Scan for the cell matching the given text and deliver its (x, y) coordinate at center. 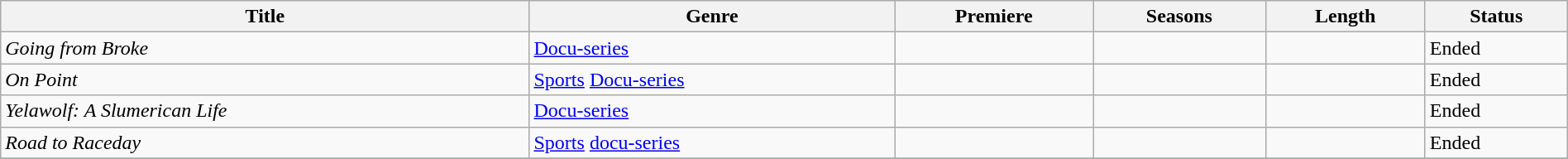
Sports docu-series (712, 142)
Going from Broke (265, 48)
On Point (265, 79)
Seasons (1179, 17)
Status (1496, 17)
Length (1345, 17)
Road to Raceday (265, 142)
Title (265, 17)
Yelawolf: A Slumerican Life (265, 111)
Sports Docu-series (712, 79)
Premiere (994, 17)
Genre (712, 17)
